Detect which cell encompasses the target text, then output its [X, Y] center coordinate. 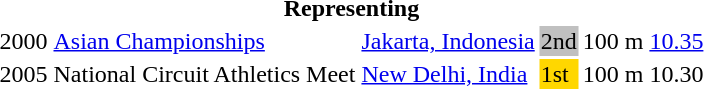
1st [558, 74]
Jakarta, Indonesia [448, 41]
New Delhi, India [448, 74]
2nd [558, 41]
National Circuit Athletics Meet [204, 74]
Asian Championships [204, 41]
